From the cell containing the given text, extract its center point as (X, Y) coordinate. 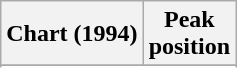
Chart (1994) (72, 34)
Peakposition (189, 34)
